Find where the given text appears and provide that cell's center as [x, y] coordinate. 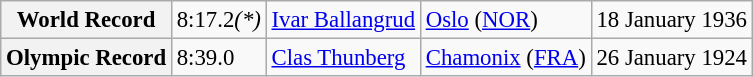
8:39.0 [218, 58]
Chamonix (FRA) [506, 58]
26 January 1924 [672, 58]
World Record [86, 20]
18 January 1936 [672, 20]
Clas Thunberg [343, 58]
Ivar Ballangrud [343, 20]
Oslo (NOR) [506, 20]
8:17.2(*) [218, 20]
Olympic Record [86, 58]
